Determine the (x, y) coordinate at the center of the cell enclosing the given text.  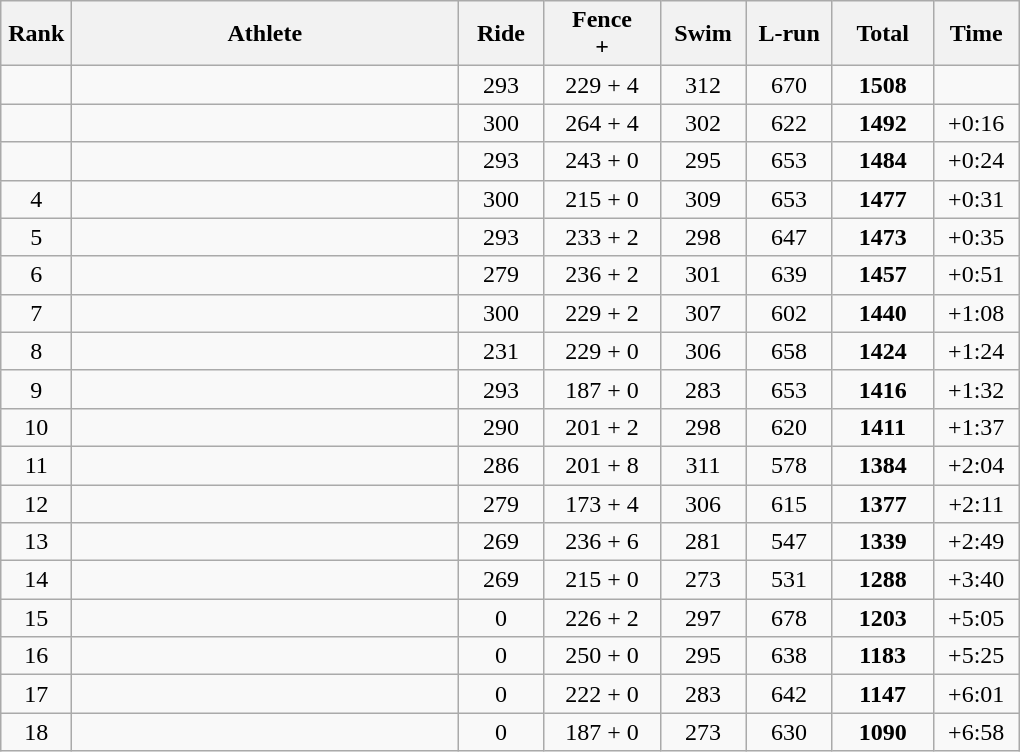
+1:32 (976, 389)
531 (789, 580)
18 (36, 732)
9 (36, 389)
307 (703, 313)
+6:01 (976, 694)
620 (789, 427)
222 + 0 (602, 694)
+5:05 (976, 618)
229 + 2 (602, 313)
301 (703, 275)
16 (36, 656)
647 (789, 237)
1183 (882, 656)
638 (789, 656)
233 + 2 (602, 237)
12 (36, 503)
1440 (882, 313)
264 + 4 (602, 123)
1339 (882, 542)
678 (789, 618)
5 (36, 237)
+2:49 (976, 542)
Swim (703, 34)
297 (703, 618)
1384 (882, 465)
+3:40 (976, 580)
602 (789, 313)
243 + 0 (602, 161)
10 (36, 427)
1473 (882, 237)
+0:31 (976, 199)
658 (789, 351)
312 (703, 85)
578 (789, 465)
1288 (882, 580)
670 (789, 85)
615 (789, 503)
286 (501, 465)
+0:51 (976, 275)
642 (789, 694)
7 (36, 313)
1416 (882, 389)
14 (36, 580)
Time (976, 34)
Total (882, 34)
622 (789, 123)
8 (36, 351)
229 + 0 (602, 351)
173 + 4 (602, 503)
6 (36, 275)
+1:37 (976, 427)
236 + 6 (602, 542)
1508 (882, 85)
+1:08 (976, 313)
+0:35 (976, 237)
1411 (882, 427)
1147 (882, 694)
236 + 2 (602, 275)
231 (501, 351)
+0:24 (976, 161)
+6:58 (976, 732)
Rank (36, 34)
17 (36, 694)
311 (703, 465)
201 + 2 (602, 427)
+0:16 (976, 123)
290 (501, 427)
309 (703, 199)
Fence+ (602, 34)
Ride (501, 34)
1424 (882, 351)
+5:25 (976, 656)
4 (36, 199)
1492 (882, 123)
639 (789, 275)
229 + 4 (602, 85)
630 (789, 732)
+2:11 (976, 503)
L-run (789, 34)
1203 (882, 618)
1477 (882, 199)
1090 (882, 732)
250 + 0 (602, 656)
15 (36, 618)
11 (36, 465)
1484 (882, 161)
1377 (882, 503)
+2:04 (976, 465)
226 + 2 (602, 618)
302 (703, 123)
201 + 8 (602, 465)
+1:24 (976, 351)
1457 (882, 275)
547 (789, 542)
Athlete (265, 34)
281 (703, 542)
13 (36, 542)
